Scan for the cell matching the given text and deliver its [X, Y] coordinate at center. 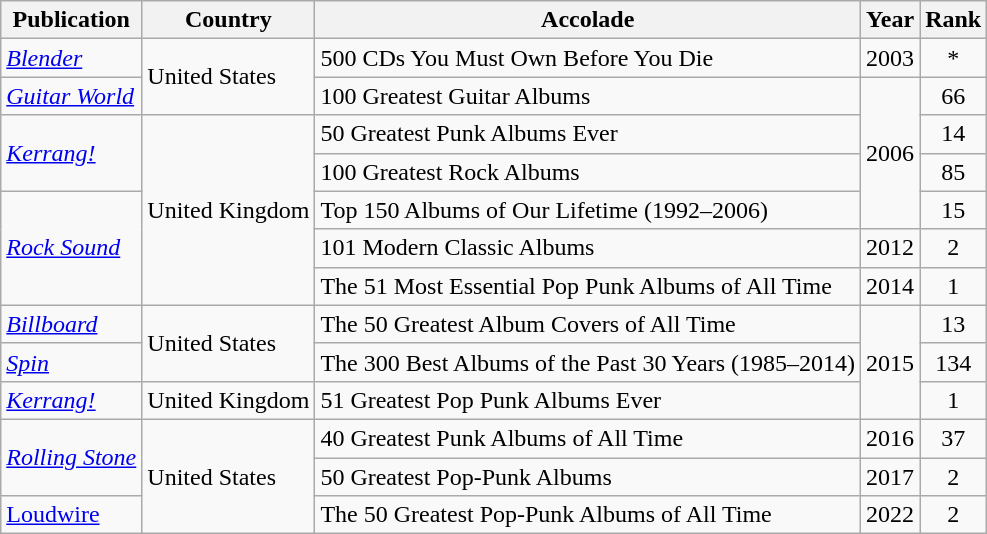
2016 [890, 438]
Publication [72, 20]
* [954, 58]
50 Greatest Punk Albums Ever [588, 134]
37 [954, 438]
Country [228, 20]
The 300 Best Albums of the Past 30 Years (1985–2014) [588, 362]
Blender [72, 58]
Billboard [72, 324]
Year [890, 20]
50 Greatest Pop-Punk Albums [588, 477]
Loudwire [72, 515]
14 [954, 134]
40 Greatest Punk Albums of All Time [588, 438]
66 [954, 96]
101 Modern Classic Albums [588, 248]
51 Greatest Pop Punk Albums Ever [588, 400]
85 [954, 172]
Guitar World [72, 96]
2012 [890, 248]
2006 [890, 153]
2022 [890, 515]
13 [954, 324]
2017 [890, 477]
15 [954, 210]
100 Greatest Guitar Albums [588, 96]
2003 [890, 58]
100 Greatest Rock Albums [588, 172]
The 50 Greatest Pop-Punk Albums of All Time [588, 515]
2015 [890, 362]
134 [954, 362]
Top 150 Albums of Our Lifetime (1992–2006) [588, 210]
Spin [72, 362]
Rank [954, 20]
2014 [890, 286]
Rock Sound [72, 248]
The 50 Greatest Album Covers of All Time [588, 324]
500 CDs You Must Own Before You Die [588, 58]
The 51 Most Essential Pop Punk Albums of All Time [588, 286]
Rolling Stone [72, 457]
Accolade [588, 20]
